Extract the [X, Y] coordinate from the center of the cell holding the provided text.  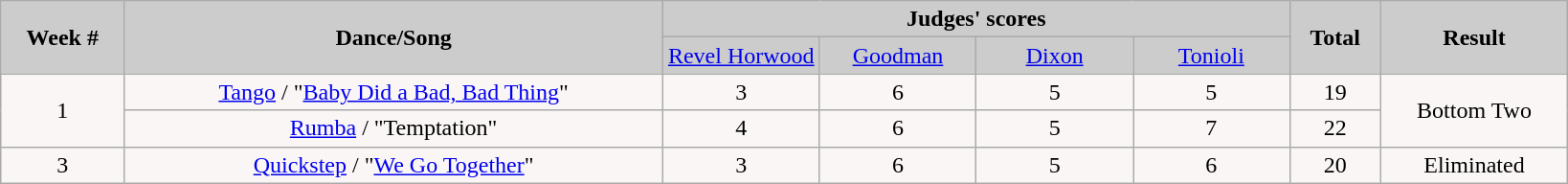
Total [1334, 37]
Tango / "Baby Did a Bad, Bad Thing" [394, 92]
7 [1212, 128]
Week # [63, 37]
22 [1334, 128]
Quickstep / "We Go Together" [394, 165]
Bottom Two [1474, 110]
Dixon [1055, 56]
Rumba / "Temptation" [394, 128]
Revel Horwood [741, 56]
Result [1474, 37]
4 [741, 128]
Tonioli [1212, 56]
Judges' scores [976, 19]
Eliminated [1474, 165]
Dance/Song [394, 37]
19 [1334, 92]
Goodman [898, 56]
20 [1334, 165]
1 [63, 110]
